From the cell containing the given text, extract its center point as (X, Y) coordinate. 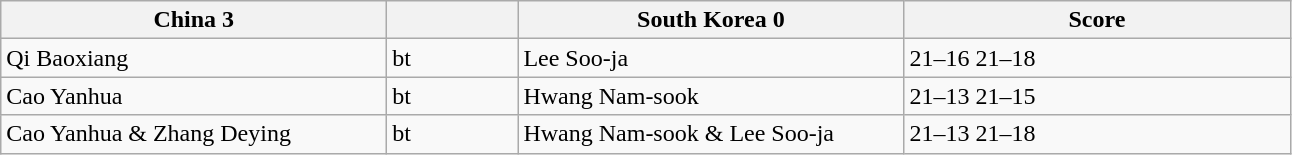
Hwang Nam-sook & Lee Soo-ja (711, 134)
Score (1097, 20)
Lee Soo-ja (711, 58)
China 3 (194, 20)
21–13 21–15 (1097, 96)
Cao Yanhua (194, 96)
21–13 21–18 (1097, 134)
Hwang Nam-sook (711, 96)
21–16 21–18 (1097, 58)
Cao Yanhua & Zhang Deying (194, 134)
Qi Baoxiang (194, 58)
South Korea 0 (711, 20)
